Detect which cell encompasses the target text, then output its [x, y] center coordinate. 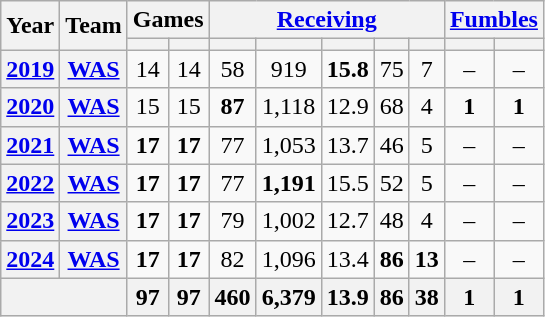
1,096 [288, 259]
2022 [30, 183]
Receiving [326, 20]
58 [232, 69]
Fumbles [494, 20]
13.9 [348, 297]
1,118 [288, 107]
Games [168, 20]
7 [426, 69]
13.4 [348, 259]
1,002 [288, 221]
2024 [30, 259]
1,053 [288, 145]
87 [232, 107]
6,379 [288, 297]
46 [392, 145]
48 [392, 221]
12.7 [348, 221]
79 [232, 221]
13 [426, 259]
2019 [30, 69]
15.8 [348, 69]
68 [392, 107]
82 [232, 259]
1,191 [288, 183]
12.9 [348, 107]
Year [30, 26]
15.5 [348, 183]
919 [288, 69]
52 [392, 183]
75 [392, 69]
2021 [30, 145]
2020 [30, 107]
Team [94, 26]
13.7 [348, 145]
2023 [30, 221]
38 [426, 297]
460 [232, 297]
